Identify which cell holds the provided text, then report its (X, Y) central coordinate. 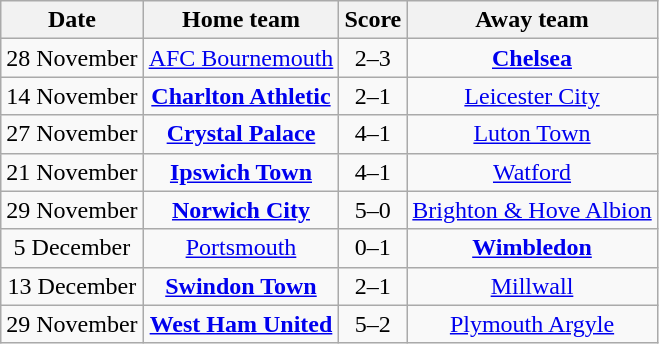
28 November (72, 58)
Plymouth Argyle (532, 324)
Brighton & Hove Albion (532, 210)
Luton Town (532, 134)
Charlton Athletic (241, 96)
Score (373, 20)
0–1 (373, 248)
5–2 (373, 324)
Wimbledon (532, 248)
Crystal Palace (241, 134)
5 December (72, 248)
Millwall (532, 286)
5–0 (373, 210)
Leicester City (532, 96)
Chelsea (532, 58)
Home team (241, 20)
Portsmouth (241, 248)
21 November (72, 172)
Watford (532, 172)
13 December (72, 286)
2–3 (373, 58)
14 November (72, 96)
West Ham United (241, 324)
Norwich City (241, 210)
27 November (72, 134)
Away team (532, 20)
Date (72, 20)
Ipswich Town (241, 172)
AFC Bournemouth (241, 58)
Swindon Town (241, 286)
